For the text-containing cell, return its midpoint in (X, Y) coordinate format. 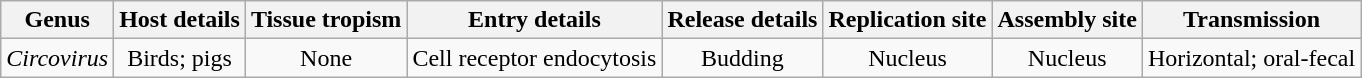
Genus (58, 20)
Entry details (534, 20)
Birds; pigs (180, 58)
Tissue tropism (326, 20)
Assembly site (1067, 20)
Horizontal; oral-fecal (1251, 58)
Release details (742, 20)
Host details (180, 20)
Replication site (908, 20)
None (326, 58)
Cell receptor endocytosis (534, 58)
Transmission (1251, 20)
Circovirus (58, 58)
Budding (742, 58)
